Scan for the cell matching the given text and deliver its (X, Y) coordinate at center. 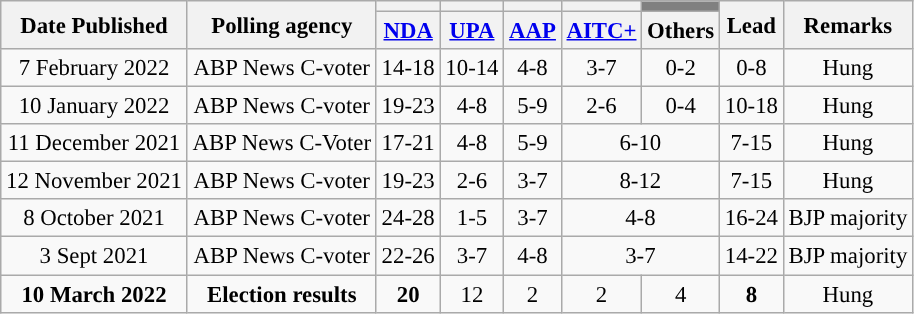
1-5 (472, 219)
4 (681, 294)
20 (408, 294)
Lead (751, 25)
10 March 2022 (94, 294)
12 November 2021 (94, 181)
14-22 (751, 256)
0-4 (681, 106)
14-18 (408, 68)
8 October 2021 (94, 219)
Polling agency (282, 25)
0-8 (751, 68)
10-14 (472, 68)
8 (751, 294)
Date Published (94, 25)
Election results (282, 294)
7 February 2022 (94, 68)
ABP News C-Voter (282, 143)
AITC+ (602, 31)
12 (472, 294)
24-28 (408, 219)
3 Sept 2021 (94, 256)
0-2 (681, 68)
17-21 (408, 143)
Remarks (848, 25)
8-12 (640, 181)
22-26 (408, 256)
NDA (408, 31)
16-24 (751, 219)
AAP (532, 31)
UPA (472, 31)
Others (681, 31)
11 December 2021 (94, 143)
6-10 (640, 143)
10 January 2022 (94, 106)
10-18 (751, 106)
